Capture the cell that displays the provided text and extract its [X, Y] central coordinate. 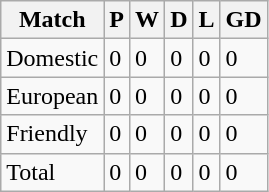
P [117, 20]
GD [244, 20]
W [148, 20]
Match [52, 20]
Total [52, 172]
L [206, 20]
Friendly [52, 134]
European [52, 96]
Domestic [52, 58]
D [179, 20]
